Pinpoint the cell where the given text exists, returning its [x, y] midpoint coordinate. 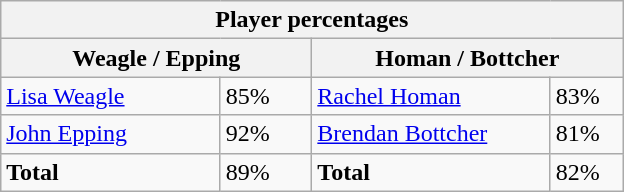
Lisa Weagle [110, 96]
Homan / Bottcher [468, 58]
John Epping [110, 134]
Rachel Homan [431, 96]
Player percentages [312, 20]
81% [586, 134]
Weagle / Epping [156, 58]
83% [586, 96]
89% [266, 172]
Brendan Bottcher [431, 134]
85% [266, 96]
92% [266, 134]
82% [586, 172]
